Detect which cell encompasses the target text, then output its [x, y] center coordinate. 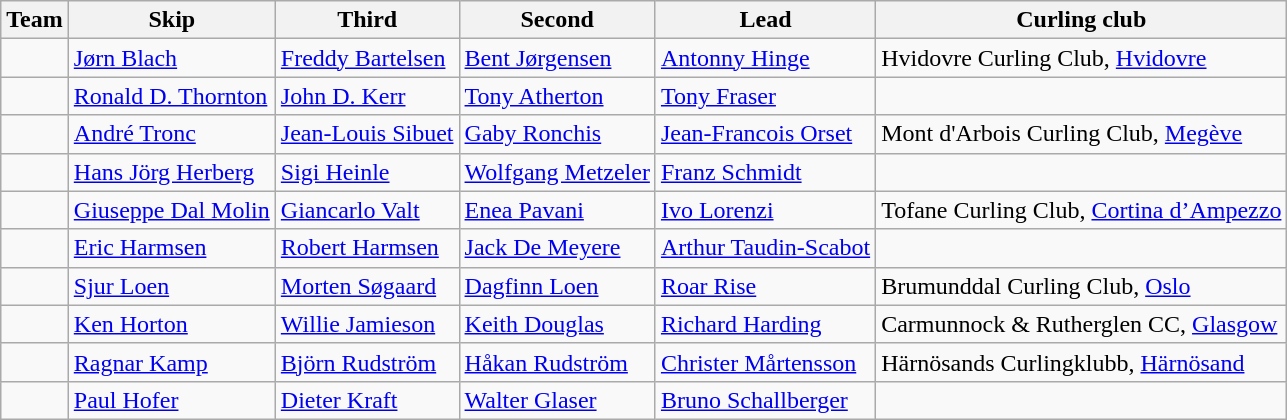
Second [557, 20]
Lead [765, 20]
Morten Søgaard [367, 286]
Third [367, 20]
Bent Jørgensen [557, 58]
Brumunddal Curling Club, Oslo [1082, 286]
Tony Fraser [765, 96]
Ken Horton [172, 324]
Walter Glaser [557, 400]
Härnösands Curlingklubb, Härnösand [1082, 362]
Bruno Schallberger [765, 400]
Jean-Louis Sibuet [367, 134]
Björn Rudström [367, 362]
Sjur Loen [172, 286]
Eric Harmsen [172, 248]
André Tronc [172, 134]
Hans Jörg Herberg [172, 172]
John D. Kerr [367, 96]
Carmunnock & Rutherglen CC, Glasgow [1082, 324]
Tofane Curling Club, Cortina d’Ampezzo [1082, 210]
Roar Rise [765, 286]
Gaby Ronchis [557, 134]
Jean-Francois Orset [765, 134]
Dagfinn Loen [557, 286]
Freddy Bartelsen [367, 58]
Robert Harmsen [367, 248]
Giancarlo Valt [367, 210]
Keith Douglas [557, 324]
Ronald D. Thornton [172, 96]
Antonny Hinge [765, 58]
Ragnar Kamp [172, 362]
Sigi Heinle [367, 172]
Curling club [1082, 20]
Richard Harding [765, 324]
Ivo Lorenzi [765, 210]
Skip [172, 20]
Mont d'Arbois Curling Club, Megève [1082, 134]
Hvidovre Curling Club, Hvidovre [1082, 58]
Franz Schmidt [765, 172]
Enea Pavani [557, 210]
Dieter Kraft [367, 400]
Paul Hofer [172, 400]
Håkan Rudström [557, 362]
Christer Mårtensson [765, 362]
Tony Atherton [557, 96]
Giuseppe Dal Molin [172, 210]
Jack De Meyere [557, 248]
Arthur Taudin-Scabot [765, 248]
Wolfgang Metzeler [557, 172]
Willie Jamieson [367, 324]
Jørn Blach [172, 58]
Team [35, 20]
